Pinpoint the cell where the given text exists, returning its (X, Y) midpoint coordinate. 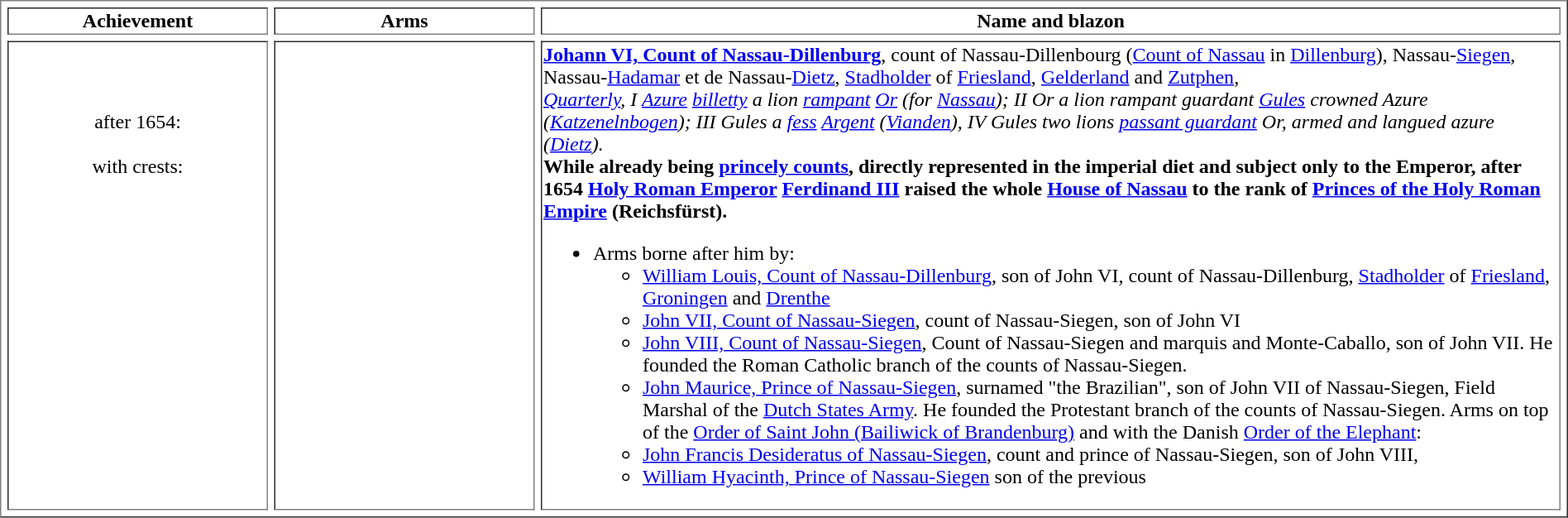
after 1654:with crests: (137, 276)
Arms (405, 22)
Achievement (137, 22)
Name and blazon (1050, 22)
